Scan for the cell matching the given text and deliver its [x, y] coordinate at center. 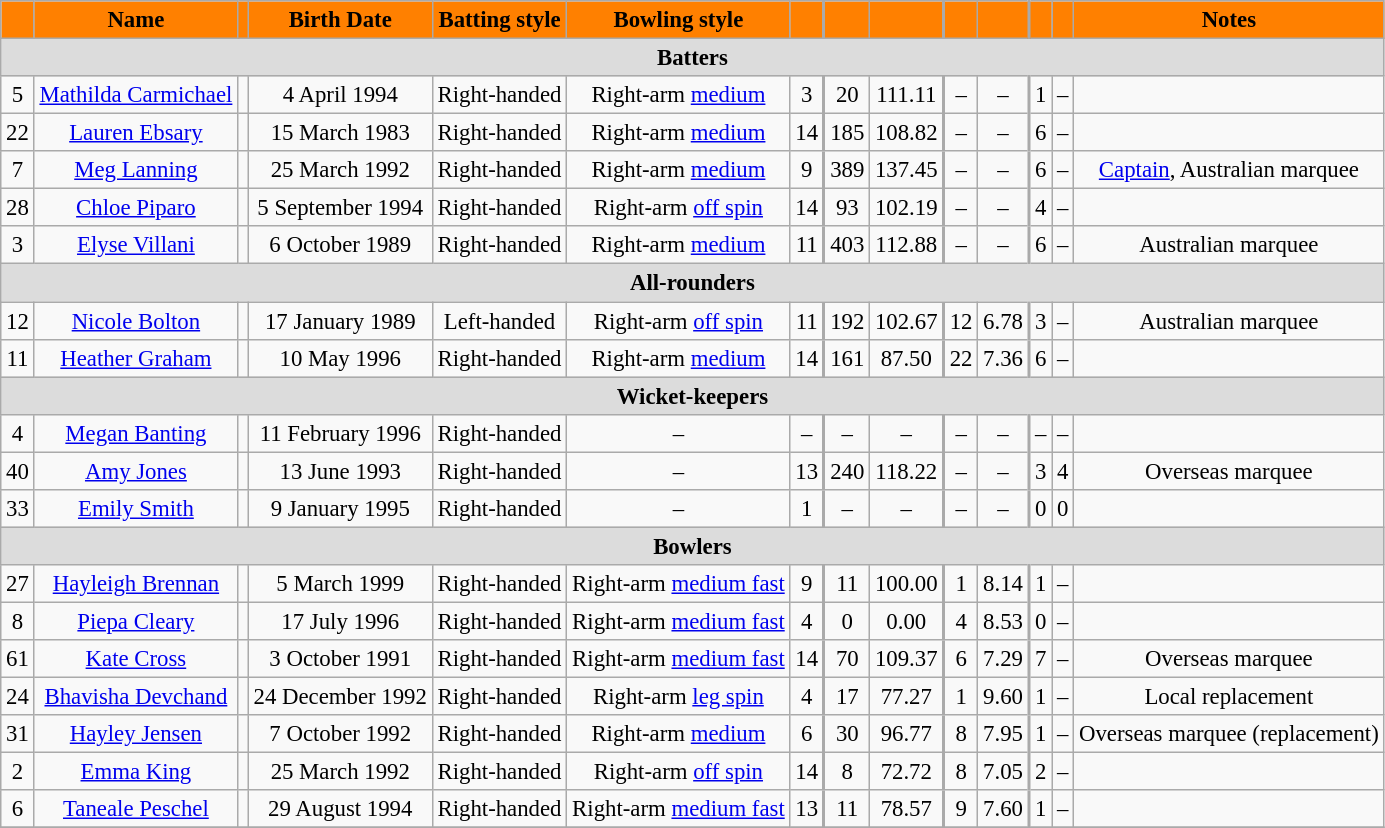
Bhavisha Devchand [136, 697]
Batters [692, 58]
112.88 [907, 245]
Overseas marquee (replacement) [1229, 734]
100.00 [907, 584]
72.72 [907, 772]
9.60 [1004, 697]
Meg Lanning [136, 170]
7.60 [1004, 809]
27 [18, 584]
6 October 1989 [340, 245]
17 July 1996 [340, 621]
Local replacement [1229, 697]
403 [847, 245]
77.27 [907, 697]
87.50 [907, 358]
Birth Date [340, 20]
0.00 [907, 621]
28 [18, 208]
7.95 [1004, 734]
7 October 1992 [340, 734]
8.53 [1004, 621]
108.82 [907, 133]
24 [18, 697]
6.78 [1004, 321]
5 [18, 95]
Hayleigh Brennan [136, 584]
17 [847, 697]
192 [847, 321]
137.45 [907, 170]
5 September 1994 [340, 208]
13 June 1993 [340, 471]
61 [18, 659]
Chloe Piparo [136, 208]
5 March 1999 [340, 584]
Nicole Bolton [136, 321]
Heather Graham [136, 358]
24 December 1992 [340, 697]
93 [847, 208]
111.11 [907, 95]
Kate Cross [136, 659]
30 [847, 734]
4 April 1994 [340, 95]
Hayley Jensen [136, 734]
185 [847, 133]
Megan Banting [136, 433]
15 March 1983 [340, 133]
118.22 [907, 471]
161 [847, 358]
Lauren Ebsary [136, 133]
78.57 [907, 809]
10 May 1996 [340, 358]
7.36 [1004, 358]
70 [847, 659]
7.29 [1004, 659]
Captain, Australian marquee [1229, 170]
8.14 [1004, 584]
Emily Smith [136, 509]
Piepa Cleary [136, 621]
7.05 [1004, 772]
Wicket-keepers [692, 396]
Bowling style [678, 20]
17 January 1989 [340, 321]
31 [18, 734]
Batting style [500, 20]
Mathilda Carmichael [136, 95]
29 August 1994 [340, 809]
240 [847, 471]
102.67 [907, 321]
Elyse Villani [136, 245]
Left-handed [500, 321]
Amy Jones [136, 471]
Notes [1229, 20]
11 February 1996 [340, 433]
33 [18, 509]
96.77 [907, 734]
Right-arm leg spin [678, 697]
102.19 [907, 208]
Bowlers [692, 546]
40 [18, 471]
389 [847, 170]
20 [847, 95]
109.37 [907, 659]
Emma King [136, 772]
3 October 1991 [340, 659]
9 January 1995 [340, 509]
All-rounders [692, 283]
Taneale Peschel [136, 809]
Name [136, 20]
